Return the [x, y] coordinate for the center point of the cell that contains the specified text.  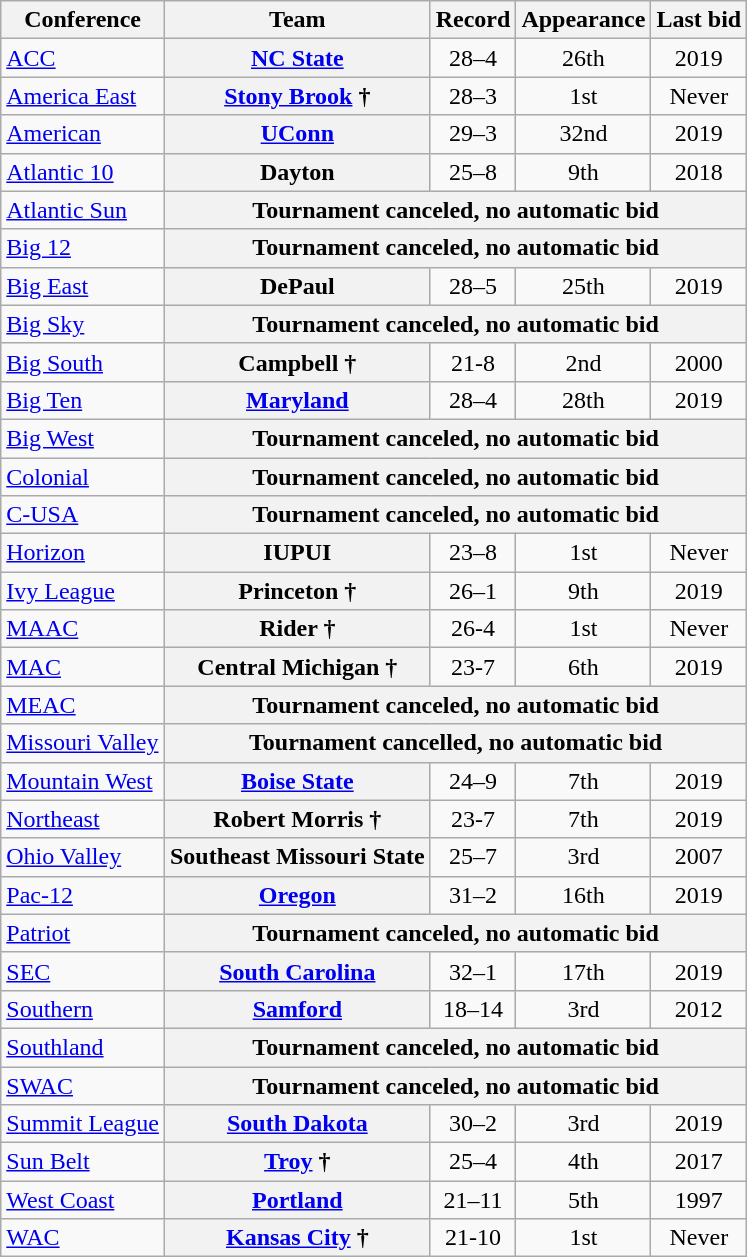
Big Ten [83, 400]
25th [584, 286]
Kansas City † [297, 1238]
21-8 [473, 362]
Boise State [297, 781]
MEAC [83, 705]
24–9 [473, 781]
23–8 [473, 553]
Big 12 [83, 248]
30–2 [473, 1124]
26-4 [473, 629]
Samford [297, 1009]
2017 [699, 1162]
MAAC [83, 629]
25–7 [473, 857]
21-10 [473, 1238]
Colonial [83, 477]
WAC [83, 1238]
Atlantic 10 [83, 172]
1997 [699, 1200]
Summit League [83, 1124]
Robert Morris † [297, 819]
Conference [83, 20]
Pac-12 [83, 895]
South Dakota [297, 1124]
Missouri Valley [83, 743]
2007 [699, 857]
26–1 [473, 591]
18–14 [473, 1009]
28–3 [473, 96]
MAC [83, 667]
32–1 [473, 971]
5th [584, 1200]
2012 [699, 1009]
Mountain West [83, 781]
Southeast Missouri State [297, 857]
32nd [584, 134]
6th [584, 667]
2000 [699, 362]
South Carolina [297, 971]
Campbell † [297, 362]
West Coast [83, 1200]
2nd [584, 362]
NC State [297, 58]
ACC [83, 58]
Atlantic Sun [83, 210]
SEC [83, 971]
DePaul [297, 286]
Horizon [83, 553]
Maryland [297, 400]
Southern [83, 1009]
Team [297, 20]
25–4 [473, 1162]
Portland [297, 1200]
Stony Brook † [297, 96]
American [83, 134]
Sun Belt [83, 1162]
Record [473, 20]
SWAC [83, 1085]
Appearance [584, 20]
28th [584, 400]
Big Sky [83, 324]
IUPUI [297, 553]
Princeton † [297, 591]
Southland [83, 1047]
Central Michigan † [297, 667]
Patriot [83, 933]
21–11 [473, 1200]
Big West [83, 438]
Rider † [297, 629]
Last bid [699, 20]
29–3 [473, 134]
America East [83, 96]
Troy † [297, 1162]
31–2 [473, 895]
Dayton [297, 172]
17th [584, 971]
UConn [297, 134]
28–5 [473, 286]
4th [584, 1162]
25–8 [473, 172]
Big East [83, 286]
26th [584, 58]
Ohio Valley [83, 857]
16th [584, 895]
Big South [83, 362]
C-USA [83, 515]
Northeast [83, 819]
Ivy League [83, 591]
Tournament cancelled, no automatic bid [455, 743]
Oregon [297, 895]
2018 [699, 172]
